Find where the given text appears and provide that cell's center as [X, Y] coordinate. 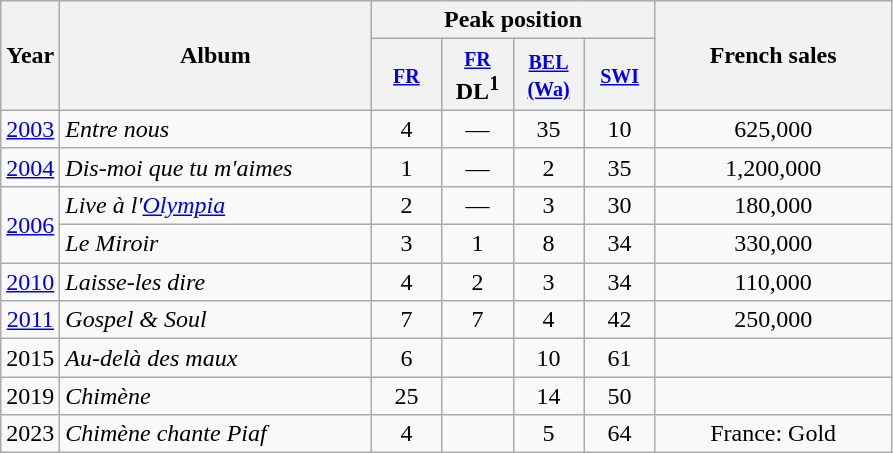
Live à l'Olympia [216, 205]
Gospel & Soul [216, 320]
Album [216, 56]
30 [620, 205]
BEL(Wa) [548, 75]
France: Gold [773, 434]
625,000 [773, 129]
6 [406, 358]
42 [620, 320]
2011 [30, 320]
1,200,000 [773, 167]
2003 [30, 129]
14 [548, 396]
Chimène [216, 396]
FR [406, 75]
61 [620, 358]
SWI [620, 75]
FRDL1 [478, 75]
Peak position [513, 20]
2015 [30, 358]
Year [30, 56]
250,000 [773, 320]
2006 [30, 224]
Au-delà des maux [216, 358]
Chimène chante Piaf [216, 434]
50 [620, 396]
330,000 [773, 244]
French sales [773, 56]
Laisse-les dire [216, 282]
5 [548, 434]
110,000 [773, 282]
180,000 [773, 205]
2023 [30, 434]
Le Miroir [216, 244]
Dis-moi que tu m'aimes [216, 167]
64 [620, 434]
Entre nous [216, 129]
8 [548, 244]
25 [406, 396]
2010 [30, 282]
2019 [30, 396]
2004 [30, 167]
